Pinpoint the cell where the given text exists, returning its [X, Y] midpoint coordinate. 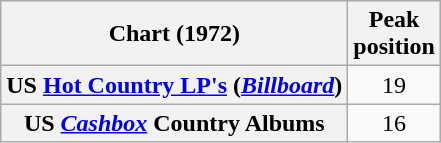
US Cashbox Country Albums [174, 123]
Chart (1972) [174, 34]
16 [394, 123]
US Hot Country LP's (Billboard) [174, 85]
Peakposition [394, 34]
19 [394, 85]
